Identify which cell holds the provided text, then report its (x, y) central coordinate. 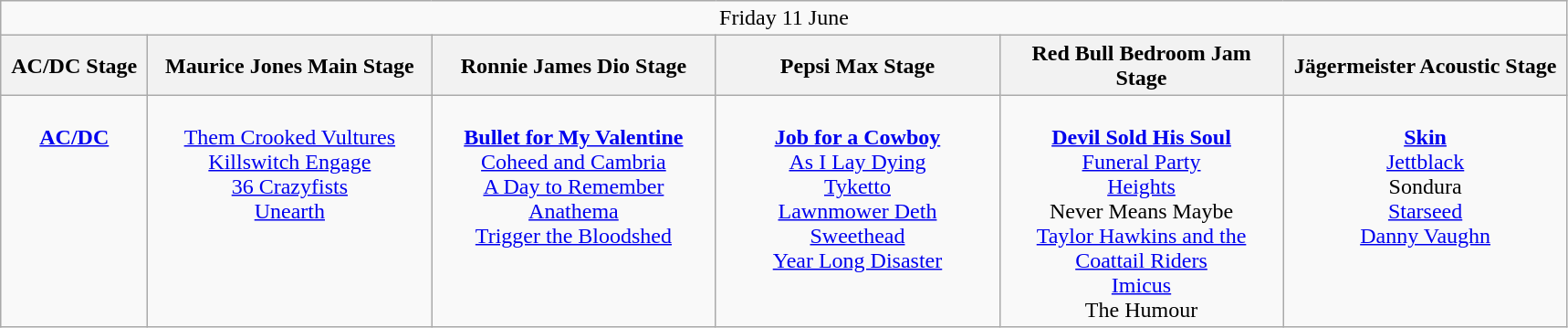
Them Crooked Vultures Killswitch Engage 36 Crazyfists Unearth (290, 211)
AC/DC (75, 211)
Red Bull Bedroom Jam Stage (1141, 66)
Job for a Cowboy As I Lay Dying Tyketto Lawnmower Deth Sweethead Year Long Disaster (858, 211)
Jägermeister Acoustic Stage (1426, 66)
Skin Jettblack Sondura Starseed Danny Vaughn (1426, 211)
Friday 11 June (784, 18)
Ronnie James Dio Stage (573, 66)
Pepsi Max Stage (858, 66)
AC/DC Stage (75, 66)
Bullet for My Valentine Coheed and Cambria A Day to Remember Anathema Trigger the Bloodshed (573, 211)
Maurice Jones Main Stage (290, 66)
Devil Sold His Soul Funeral Party Heights Never Means Maybe Taylor Hawkins and the Coattail Riders Imicus The Humour (1141, 211)
